Scan for the cell matching the given text and deliver its (x, y) coordinate at center. 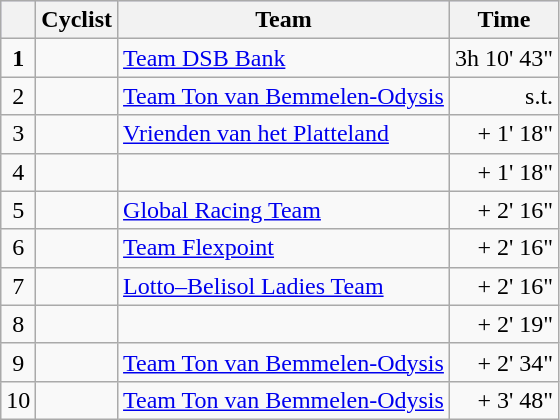
+ 2' 34" (504, 362)
4 (18, 172)
5 (18, 210)
9 (18, 362)
+ 2' 19" (504, 324)
10 (18, 400)
Lotto–Belisol Ladies Team (284, 286)
2 (18, 96)
Team DSB Bank (284, 58)
Vrienden van het Platteland (284, 134)
Global Racing Team (284, 210)
Team Flexpoint (284, 248)
3 (18, 134)
8 (18, 324)
s.t. (504, 96)
Cyclist (77, 20)
1 (18, 58)
7 (18, 286)
6 (18, 248)
Team (284, 20)
3h 10' 43" (504, 58)
+ 3' 48" (504, 400)
Time (504, 20)
